Determine the [X, Y] coordinate at the center of the cell enclosing the given text.  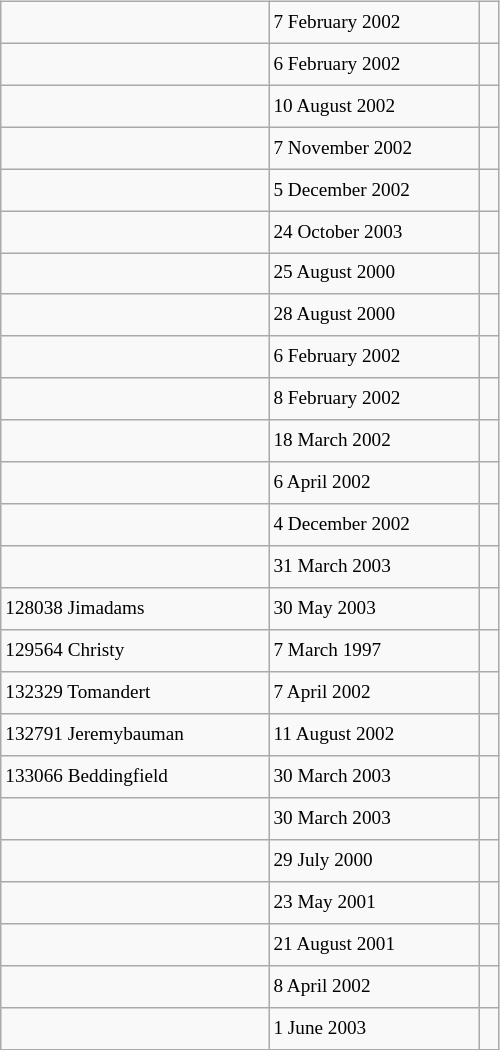
133066 Beddingfield [135, 777]
30 May 2003 [374, 609]
31 March 2003 [374, 567]
128038 Jimadams [135, 609]
28 August 2000 [374, 315]
23 May 2001 [374, 902]
129564 Christy [135, 651]
29 July 2000 [374, 861]
4 December 2002 [374, 525]
7 February 2002 [374, 22]
24 October 2003 [374, 232]
8 February 2002 [374, 399]
132791 Jeremybauman [135, 735]
7 April 2002 [374, 693]
11 August 2002 [374, 735]
25 August 2000 [374, 274]
5 December 2002 [374, 190]
6 April 2002 [374, 483]
7 November 2002 [374, 148]
7 March 1997 [374, 651]
1 June 2003 [374, 1028]
10 August 2002 [374, 106]
18 March 2002 [374, 441]
8 April 2002 [374, 986]
21 August 2001 [374, 944]
132329 Tomandert [135, 693]
